Return the (x, y) coordinate for the center point of the cell that contains the specified text.  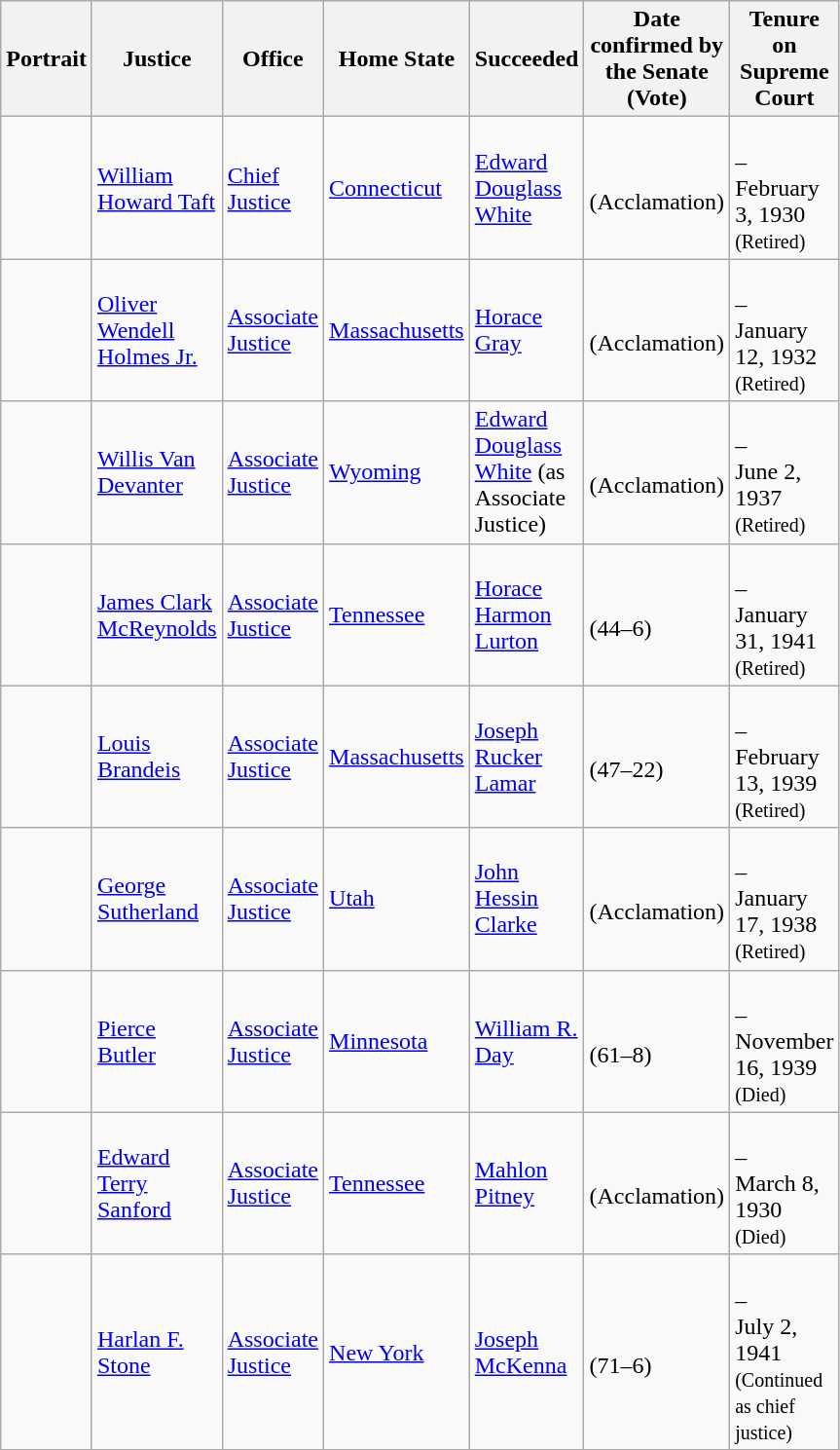
Home State (397, 58)
–January 17, 1938(Retired) (785, 899)
Harlan F. Stone (157, 1352)
Connecticut (397, 188)
Chief Justice (273, 188)
–January 12, 1932(Retired) (785, 330)
Oliver Wendell Holmes Jr. (157, 330)
New York (397, 1352)
Willis Van Devanter (157, 472)
–February 13, 1939(Retired) (785, 757)
–March 8, 1930(Died) (785, 1183)
(61–8) (657, 1041)
–February 3, 1930(Retired) (785, 188)
Tenure on Supreme Court (785, 58)
Joseph Rucker Lamar (527, 757)
Office (273, 58)
(44–6) (657, 614)
William Howard Taft (157, 188)
Horace Harmon Lurton (527, 614)
George Sutherland (157, 899)
Edward Terry Sanford (157, 1183)
Minnesota (397, 1041)
Succeeded (527, 58)
Mahlon Pitney (527, 1183)
Date confirmed by the Senate(Vote) (657, 58)
Justice (157, 58)
Louis Brandeis (157, 757)
John Hessin Clarke (527, 899)
(47–22) (657, 757)
–January 31, 1941(Retired) (785, 614)
William R. Day (527, 1041)
–June 2, 1937(Retired) (785, 472)
Portrait (47, 58)
Edward Douglass White (527, 188)
Edward Douglass White (as Associate Justice) (527, 472)
–July 2, 1941(Continued as chief justice) (785, 1352)
–November 16, 1939(Died) (785, 1041)
Horace Gray (527, 330)
Joseph McKenna (527, 1352)
Wyoming (397, 472)
(71–6) (657, 1352)
Utah (397, 899)
James Clark McReynolds (157, 614)
Pierce Butler (157, 1041)
